Provide the (x, y) coordinate of the cell's center where the given text is located.  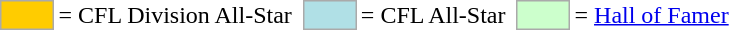
= CFL Division All-Star (175, 15)
= CFL All-Star (433, 15)
